Provide the [X, Y] coordinate of the cell's center where the given text is located.  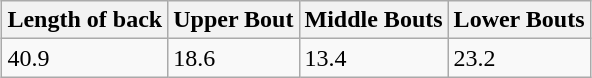
Length of back [85, 20]
40.9 [85, 58]
13.4 [374, 58]
Lower Bouts [519, 20]
Upper Bout [234, 20]
23.2 [519, 58]
18.6 [234, 58]
Middle Bouts [374, 20]
